Detect which cell encompasses the target text, then output its (X, Y) center coordinate. 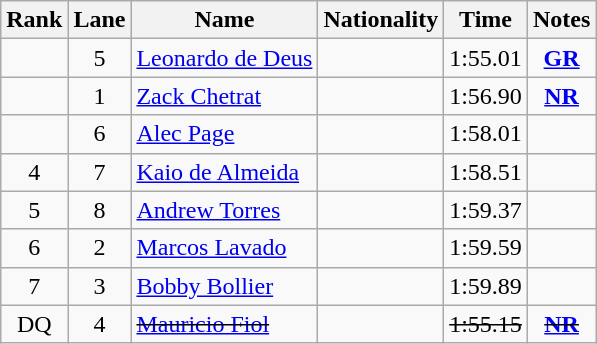
Mauricio Fiol (224, 324)
Nationality (381, 20)
2 (100, 248)
1:58.51 (486, 172)
Zack Chetrat (224, 96)
DQ (34, 324)
Time (486, 20)
Name (224, 20)
Alec Page (224, 134)
1:56.90 (486, 96)
Kaio de Almeida (224, 172)
1:59.37 (486, 210)
1:59.59 (486, 248)
8 (100, 210)
Rank (34, 20)
GR (561, 58)
1:59.89 (486, 286)
Marcos Lavado (224, 248)
Bobby Bollier (224, 286)
Notes (561, 20)
Andrew Torres (224, 210)
Lane (100, 20)
1:55.15 (486, 324)
1:58.01 (486, 134)
1 (100, 96)
Leonardo de Deus (224, 58)
3 (100, 286)
1:55.01 (486, 58)
